Detect which cell encompasses the target text, then output its (X, Y) center coordinate. 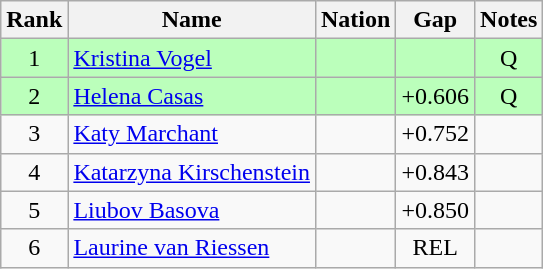
+0.843 (436, 172)
+0.752 (436, 134)
3 (34, 134)
Laurine van Riessen (192, 248)
4 (34, 172)
Liubov Basova (192, 210)
Notes (509, 20)
Nation (355, 20)
+0.606 (436, 96)
Rank (34, 20)
5 (34, 210)
Katarzyna Kirschenstein (192, 172)
6 (34, 248)
Name (192, 20)
+0.850 (436, 210)
REL (436, 248)
Kristina Vogel (192, 58)
Helena Casas (192, 96)
Gap (436, 20)
Katy Marchant (192, 134)
2 (34, 96)
1 (34, 58)
